Capture the cell that displays the provided text and extract its [X, Y] central coordinate. 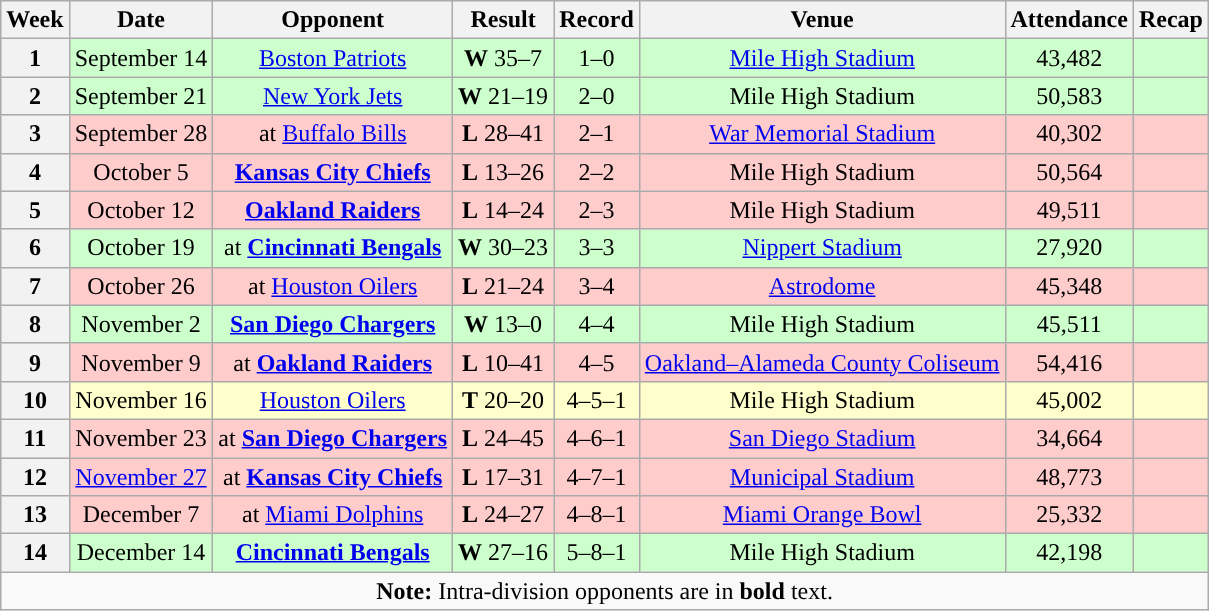
Astrodome [822, 286]
25,332 [1069, 515]
Note: Intra-division opponents are in bold text. [605, 591]
50,583 [1069, 96]
11 [35, 438]
at Kansas City Chiefs [333, 477]
T 20–20 [504, 400]
6 [35, 248]
October 5 [141, 172]
San Diego Chargers [333, 324]
1–0 [597, 58]
December 7 [141, 515]
4 [35, 172]
W 30–23 [504, 248]
5 [35, 210]
Attendance [1069, 20]
L 10–41 [504, 362]
at Houston Oilers [333, 286]
50,564 [1069, 172]
San Diego Stadium [822, 438]
W 21–19 [504, 96]
Kansas City Chiefs [333, 172]
4–7–1 [597, 477]
Venue [822, 20]
43,482 [1069, 58]
Oakland–Alameda County Coliseum [822, 362]
at Buffalo Bills [333, 134]
November 27 [141, 477]
L 24–27 [504, 515]
4–5 [597, 362]
L 24–45 [504, 438]
Week [35, 20]
November 9 [141, 362]
45,511 [1069, 324]
November 16 [141, 400]
4–6–1 [597, 438]
Cincinnati Bengals [333, 553]
14 [35, 553]
2–3 [597, 210]
September 28 [141, 134]
September 14 [141, 58]
at Oakland Raiders [333, 362]
L 28–41 [504, 134]
Result [504, 20]
at Miami Dolphins [333, 515]
L 14–24 [504, 210]
34,664 [1069, 438]
Opponent [333, 20]
October 12 [141, 210]
45,002 [1069, 400]
5–8–1 [597, 553]
9 [35, 362]
Boston Patriots [333, 58]
October 19 [141, 248]
at San Diego Chargers [333, 438]
Recap [1170, 20]
L 13–26 [504, 172]
1 [35, 58]
45,348 [1069, 286]
November 2 [141, 324]
4–4 [597, 324]
November 23 [141, 438]
Houston Oilers [333, 400]
3–4 [597, 286]
New York Jets [333, 96]
October 26 [141, 286]
49,511 [1069, 210]
L 17–31 [504, 477]
September 21 [141, 96]
42,198 [1069, 553]
48,773 [1069, 477]
Nippert Stadium [822, 248]
54,416 [1069, 362]
10 [35, 400]
27,920 [1069, 248]
W 35–7 [504, 58]
War Memorial Stadium [822, 134]
L 21–24 [504, 286]
2–1 [597, 134]
December 14 [141, 553]
40,302 [1069, 134]
2 [35, 96]
2–2 [597, 172]
4–5–1 [597, 400]
3–3 [597, 248]
8 [35, 324]
Record [597, 20]
Miami Orange Bowl [822, 515]
at Cincinnati Bengals [333, 248]
Oakland Raiders [333, 210]
2–0 [597, 96]
W 13–0 [504, 324]
4–8–1 [597, 515]
12 [35, 477]
W 27–16 [504, 553]
7 [35, 286]
Date [141, 20]
Municipal Stadium [822, 477]
13 [35, 515]
3 [35, 134]
